Capture the cell that displays the provided text and extract its [x, y] central coordinate. 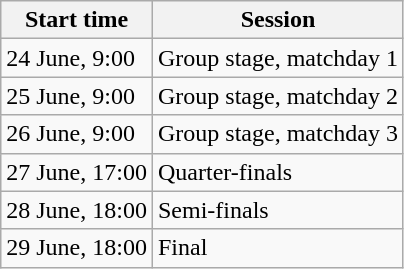
Final [278, 248]
26 June, 9:00 [77, 134]
27 June, 17:00 [77, 172]
28 June, 18:00 [77, 210]
29 June, 18:00 [77, 248]
Group stage, matchday 2 [278, 96]
Group stage, matchday 3 [278, 134]
Quarter-finals [278, 172]
25 June, 9:00 [77, 96]
Semi-finals [278, 210]
Session [278, 20]
24 June, 9:00 [77, 58]
Start time [77, 20]
Group stage, matchday 1 [278, 58]
